Identify which cell holds the provided text, then report its [X, Y] central coordinate. 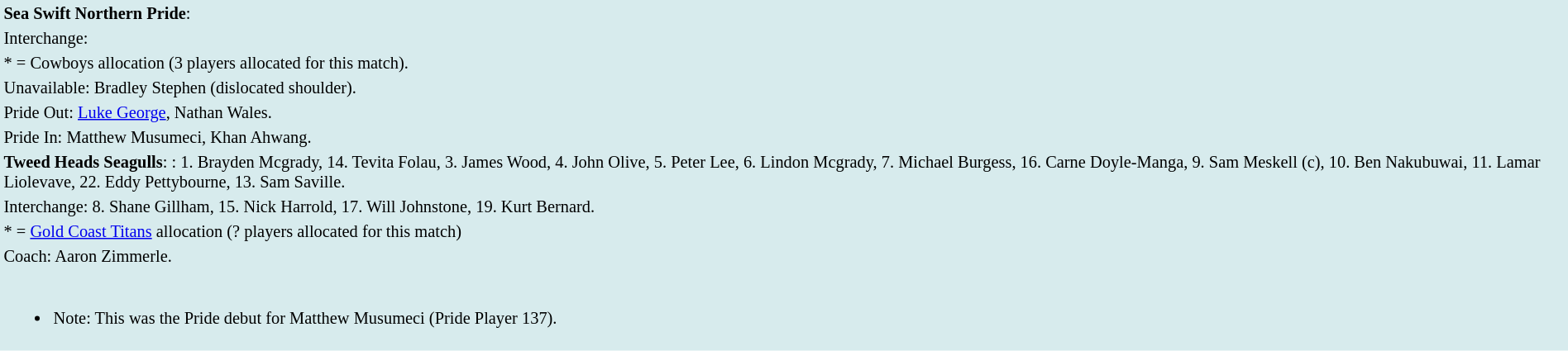
Coach: Aaron Zimmerle. [784, 256]
Sea Swift Northern Pride: [784, 13]
Interchange: 8. Shane Gillham, 15. Nick Harrold, 17. Will Johnstone, 19. Kurt Bernard. [784, 206]
* = Cowboys allocation (3 players allocated for this match). [784, 63]
Pride Out: Luke George, Nathan Wales. [784, 112]
* = Gold Coast Titans allocation (? players allocated for this match) [784, 231]
Unavailable: Bradley Stephen (dislocated shoulder). [784, 88]
Pride In: Matthew Musumeci, Khan Ahwang. [784, 137]
Note: This was the Pride debut for Matthew Musumeci (Pride Player 137). [784, 308]
Interchange: [784, 38]
